Find where the given text appears and provide that cell's center as [X, Y] coordinate. 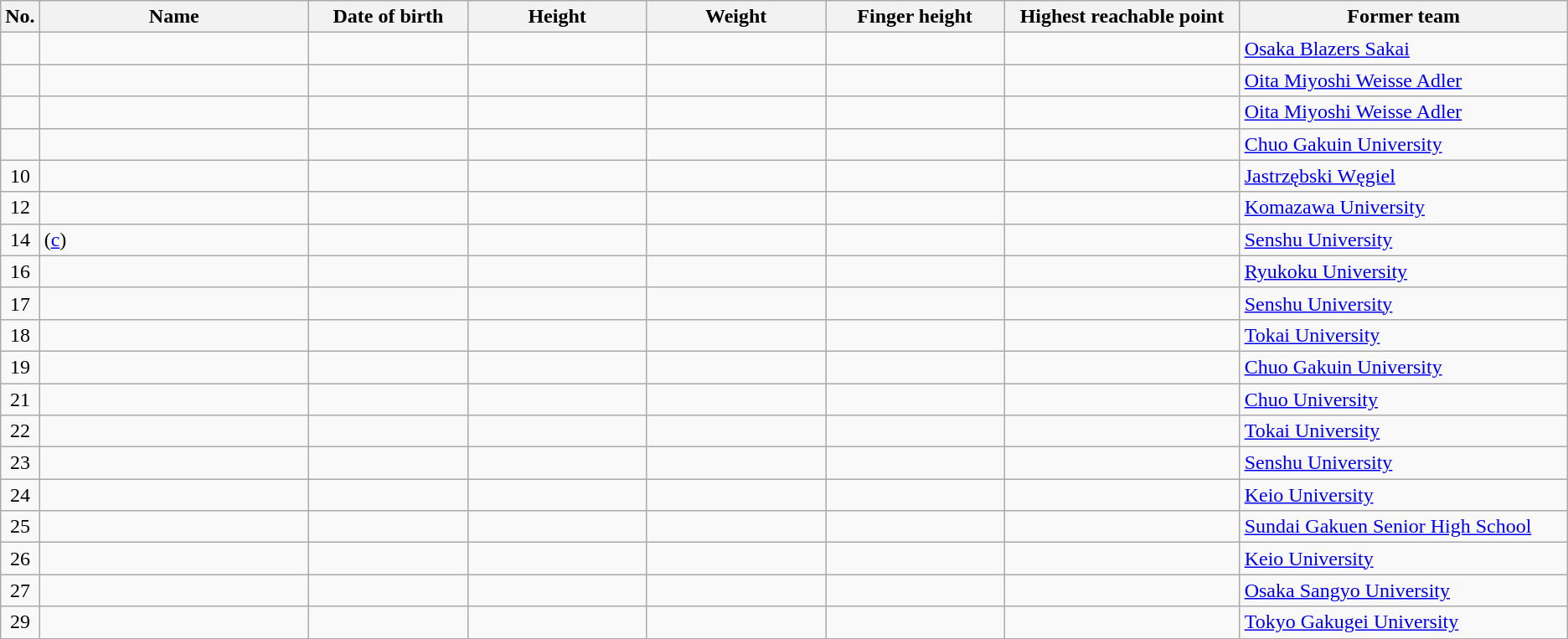
Komazawa University [1404, 208]
12 [20, 208]
Highest reachable point [1122, 17]
Sundai Gakuen Senior High School [1404, 527]
29 [20, 622]
Height [556, 17]
Jastrzębski Węgiel [1404, 176]
26 [20, 559]
27 [20, 590]
24 [20, 495]
Chuo University [1404, 399]
22 [20, 431]
No. [20, 17]
17 [20, 303]
25 [20, 527]
Ryukoku University [1404, 271]
Osaka Sangyo University [1404, 590]
Weight [736, 17]
Osaka Blazers Sakai [1404, 49]
14 [20, 240]
21 [20, 399]
Date of birth [388, 17]
Finger height [915, 17]
Tokyo Gakugei University [1404, 622]
(c) [174, 240]
23 [20, 463]
Name [174, 17]
10 [20, 176]
19 [20, 367]
16 [20, 271]
Former team [1404, 17]
18 [20, 335]
